Extract the [X, Y] coordinate from the center of the cell holding the provided text.  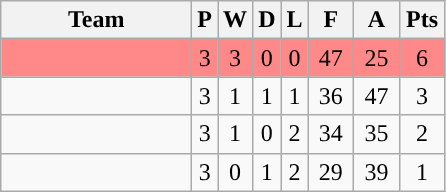
6 [422, 58]
Team [96, 20]
29 [331, 172]
F [331, 20]
P [205, 20]
36 [331, 96]
Pts [422, 20]
A [377, 20]
L [294, 20]
34 [331, 134]
25 [377, 58]
39 [377, 172]
W [236, 20]
35 [377, 134]
D [267, 20]
